Output the [x, y] coordinate of the center of the cell containing the given text.  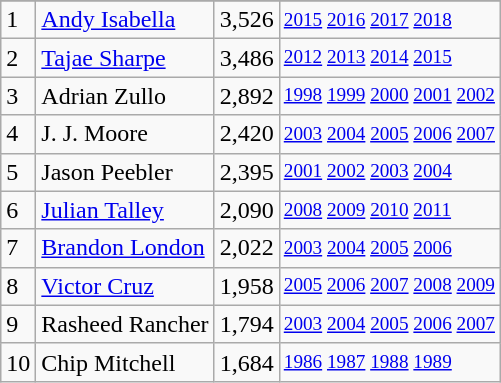
10 [18, 362]
8 [18, 286]
2001 2002 2003 2004 [389, 172]
3,486 [246, 58]
1,794 [246, 324]
Chip Mitchell [125, 362]
7 [18, 248]
Andy Isabella [125, 20]
1998 1999 2000 2001 2002 [389, 96]
3 [18, 96]
2015 2016 2017 2018 [389, 20]
2003 2004 2005 2006 [389, 248]
1,958 [246, 286]
5 [18, 172]
1,684 [246, 362]
2005 2006 2007 2008 2009 [389, 286]
1986 1987 1988 1989 [389, 362]
2012 2013 2014 2015 [389, 58]
1 [18, 20]
2,022 [246, 248]
2,395 [246, 172]
Adrian Zullo [125, 96]
2,420 [246, 134]
Jason Peebler [125, 172]
Rasheed Rancher [125, 324]
4 [18, 134]
Victor Cruz [125, 286]
2,892 [246, 96]
Tajae Sharpe [125, 58]
2,090 [246, 210]
J. J. Moore [125, 134]
Brandon London [125, 248]
2008 2009 2010 2011 [389, 210]
6 [18, 210]
3,526 [246, 20]
2 [18, 58]
Julian Talley [125, 210]
9 [18, 324]
